Find where the given text appears and provide that cell's center as (x, y) coordinate. 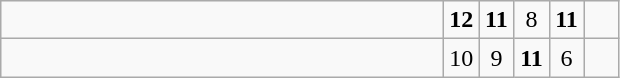
10 (462, 58)
8 (532, 20)
12 (462, 20)
9 (496, 58)
6 (566, 58)
